Search for the cell housing the specified text and yield its (X, Y) center coordinate. 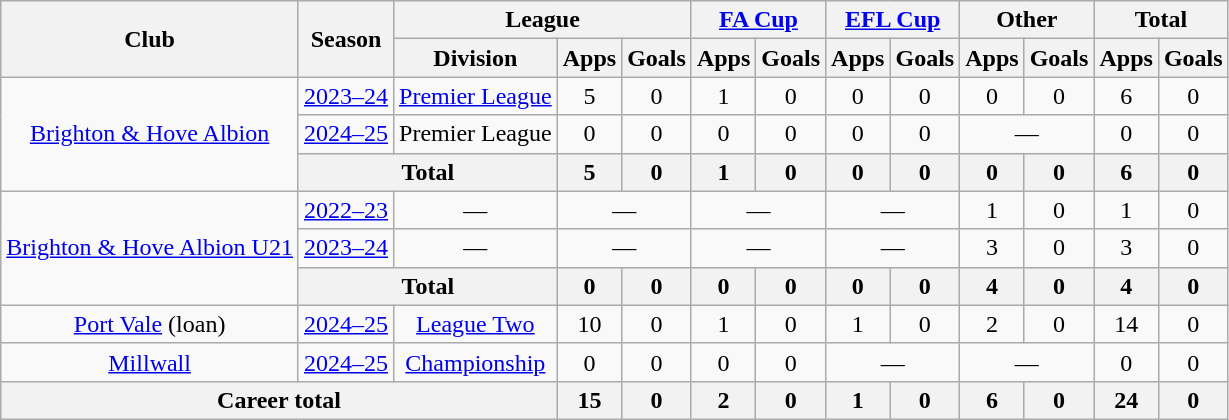
Other (1027, 20)
Brighton & Hove Albion (150, 134)
Brighton & Hove Albion U21 (150, 248)
24 (1126, 400)
League (543, 20)
2022–23 (346, 210)
10 (589, 324)
Millwall (150, 362)
Division (476, 58)
FA Cup (758, 20)
14 (1126, 324)
Season (346, 39)
Championship (476, 362)
Career total (279, 400)
Club (150, 39)
League Two (476, 324)
EFL Cup (893, 20)
15 (589, 400)
Port Vale (loan) (150, 324)
